Pinpoint the cell where the given text exists, returning its (X, Y) midpoint coordinate. 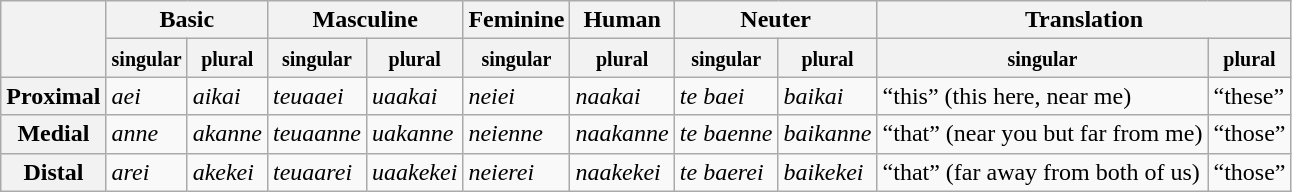
te baei (726, 96)
Medial (54, 134)
aikai (227, 96)
Neuter (776, 20)
teuaarei (316, 172)
neiei (516, 96)
baikai (828, 96)
uakanne (415, 134)
Distal (54, 172)
naakai (622, 96)
uaakai (415, 96)
“that” (far away from both of us) (1042, 172)
aei (146, 96)
baikekei (828, 172)
naakanne (622, 134)
neierei (516, 172)
neienne (516, 134)
Masculine (364, 20)
Translation (1084, 20)
naakekei (622, 172)
teuaanne (316, 134)
Proximal (54, 96)
Human (622, 20)
te baenne (726, 134)
“that” (near you but far from me) (1042, 134)
teuaaei (316, 96)
te baerei (726, 172)
“this” (this here, near me) (1042, 96)
akanne (227, 134)
anne (146, 134)
“these” (1250, 96)
arei (146, 172)
akekei (227, 172)
uaakekei (415, 172)
Basic (186, 20)
Feminine (516, 20)
baikanne (828, 134)
